Return [x, y] of the center of cell containing provided text 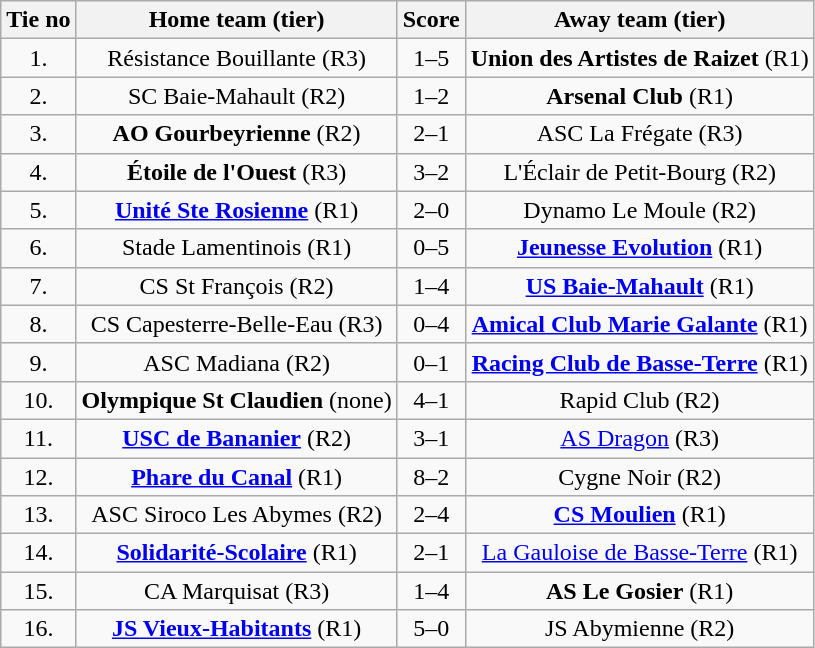
8. [38, 324]
5. [38, 210]
16. [38, 629]
AS Le Gosier (R1) [640, 591]
ASC Madiana (R2) [236, 362]
0–4 [431, 324]
SC Baie-Mahault (R2) [236, 96]
L'Éclair de Petit-Bourg (R2) [640, 172]
Phare du Canal (R1) [236, 477]
JS Vieux-Habitants (R1) [236, 629]
ASC Siroco Les Abymes (R2) [236, 515]
Rapid Club (R2) [640, 400]
AS Dragon (R3) [640, 438]
USC de Bananier (R2) [236, 438]
2. [38, 96]
3. [38, 134]
CS Moulien (R1) [640, 515]
Solidarité-Scolaire (R1) [236, 553]
Unité Ste Rosienne (R1) [236, 210]
Olympique St Claudien (none) [236, 400]
Home team (tier) [236, 20]
3–1 [431, 438]
6. [38, 248]
Amical Club Marie Galante (R1) [640, 324]
CA Marquisat (R3) [236, 591]
Résistance Bouillante (R3) [236, 58]
CS Capesterre-Belle-Eau (R3) [236, 324]
2–0 [431, 210]
2–4 [431, 515]
10. [38, 400]
13. [38, 515]
Arsenal Club (R1) [640, 96]
0–1 [431, 362]
4. [38, 172]
La Gauloise de Basse-Terre (R1) [640, 553]
5–0 [431, 629]
11. [38, 438]
1–5 [431, 58]
US Baie-Mahault (R1) [640, 286]
JS Abymienne (R2) [640, 629]
1. [38, 58]
8–2 [431, 477]
CS St François (R2) [236, 286]
ASC La Frégate (R3) [640, 134]
Score [431, 20]
1–2 [431, 96]
0–5 [431, 248]
Away team (tier) [640, 20]
3–2 [431, 172]
Cygne Noir (R2) [640, 477]
Étoile de l'Ouest (R3) [236, 172]
AO Gourbeyrienne (R2) [236, 134]
12. [38, 477]
Racing Club de Basse-Terre (R1) [640, 362]
15. [38, 591]
Jeunesse Evolution (R1) [640, 248]
4–1 [431, 400]
14. [38, 553]
Dynamo Le Moule (R2) [640, 210]
9. [38, 362]
Tie no [38, 20]
Union des Artistes de Raizet (R1) [640, 58]
Stade Lamentinois (R1) [236, 248]
7. [38, 286]
